Return [X, Y] of the center of cell containing provided text 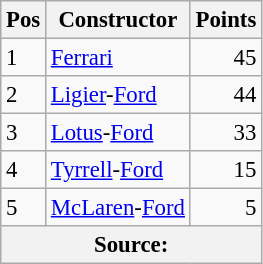
4 [24, 170]
McLaren-Ford [118, 208]
Pos [24, 20]
Tyrrell-Ford [118, 170]
45 [226, 58]
2 [24, 95]
33 [226, 133]
Constructor [118, 20]
Ligier-Ford [118, 95]
Source: [132, 245]
Points [226, 20]
44 [226, 95]
Ferrari [118, 58]
15 [226, 170]
1 [24, 58]
3 [24, 133]
Lotus-Ford [118, 133]
